Return the [X, Y] coordinate for the center point of the cell that contains the specified text.  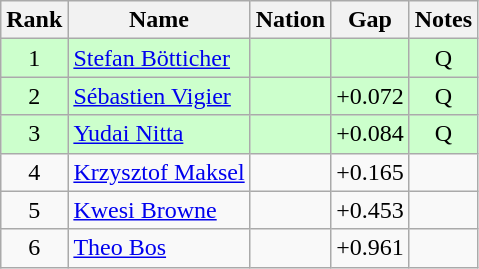
+0.072 [370, 96]
4 [34, 172]
Gap [370, 20]
Notes [443, 20]
Sébastien Vigier [159, 96]
Theo Bos [159, 248]
Stefan Bötticher [159, 58]
+0.084 [370, 134]
Nation [290, 20]
2 [34, 96]
Yudai Nitta [159, 134]
Krzysztof Maksel [159, 172]
Kwesi Browne [159, 210]
+0.165 [370, 172]
5 [34, 210]
6 [34, 248]
Rank [34, 20]
+0.961 [370, 248]
+0.453 [370, 210]
Name [159, 20]
1 [34, 58]
3 [34, 134]
